Return [X, Y] of the center of cell containing provided text 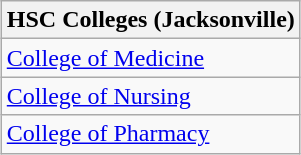
College of Pharmacy [150, 134]
College of Medicine [150, 58]
HSC Colleges (Jacksonville) [150, 20]
College of Nursing [150, 96]
